Determine the [X, Y] coordinate at the center of the cell enclosing the given text.  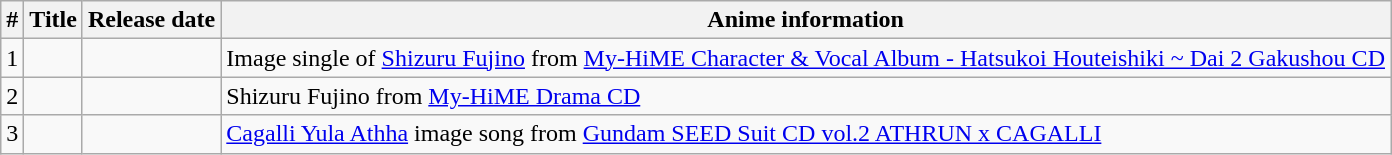
Shizuru Fujino from My-HiME Drama CD [806, 96]
Image single of Shizuru Fujino from My-HiME Character & Vocal Album - Hatsukoi Houteishiki ~ Dai 2 Gakushou CD [806, 58]
1 [12, 58]
3 [12, 134]
Release date [151, 20]
Cagalli Yula Athha image song from Gundam SEED Suit CD vol.2 ATHRUN x CAGALLI [806, 134]
Anime information [806, 20]
Title [54, 20]
2 [12, 96]
# [12, 20]
